Return (X, Y) of the center of cell containing provided text 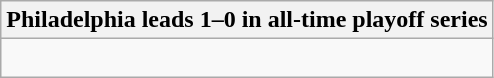
Philadelphia leads 1–0 in all-time playoff series (247, 20)
